Pinpoint the cell where the given text exists, returning its [x, y] midpoint coordinate. 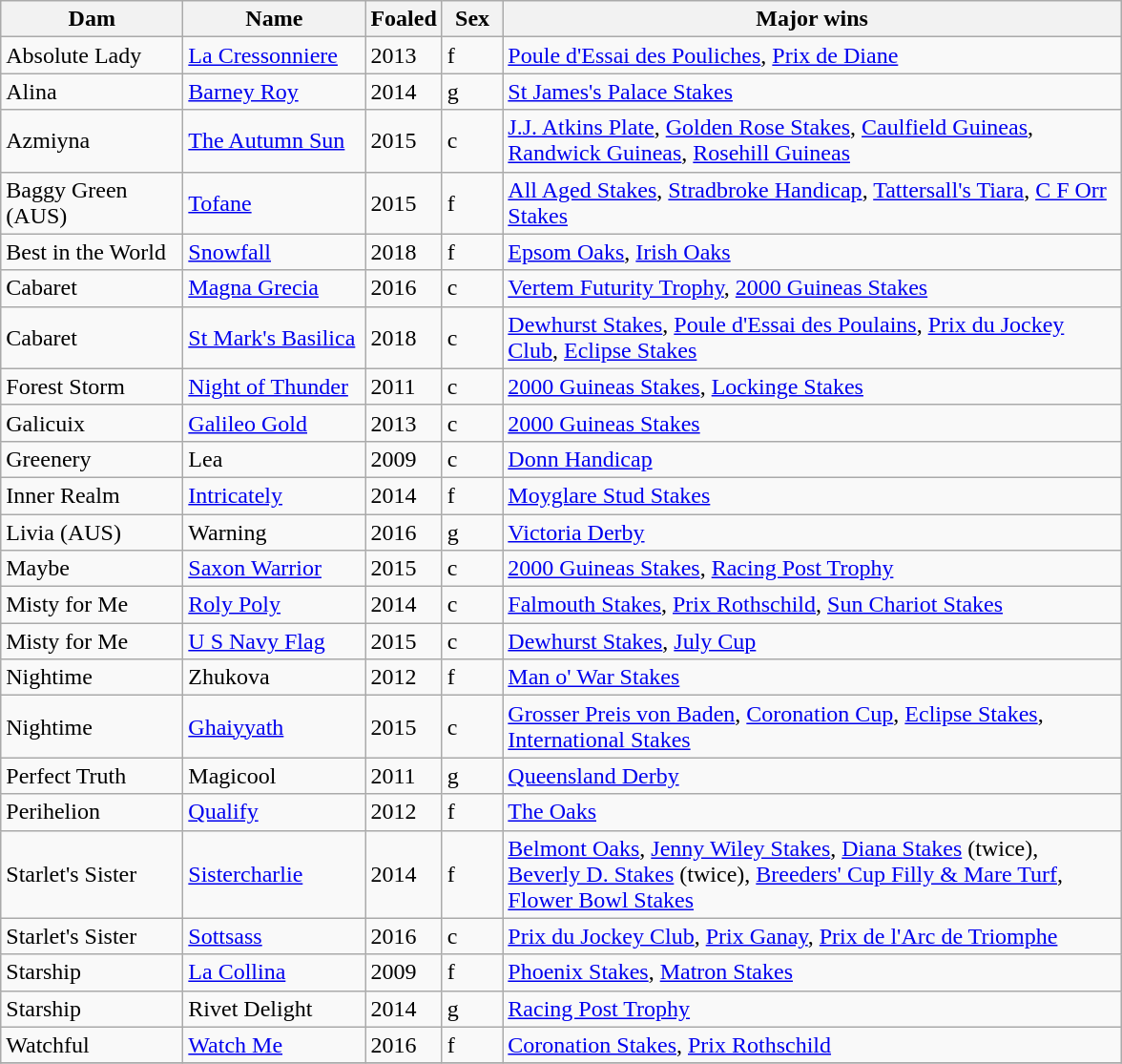
The Oaks [813, 812]
Sistercharlie [275, 874]
Qualify [275, 812]
Snowfall [275, 252]
Phoenix Stakes, Matron Stakes [813, 972]
2000 Guineas Stakes, Lockinge Stakes [813, 386]
Dewhurst Stakes, July Cup [813, 641]
All Aged Stakes, Stradbroke Handicap, Tattersall's Tiara, C F Orr Stakes [813, 202]
Galicuix [92, 423]
La Collina [275, 972]
Ghaiyyath [275, 727]
Intricately [275, 495]
Belmont Oaks, Jenny Wiley Stakes, Diana Stakes (twice), Beverly D. Stakes (twice), Breeders' Cup Filly & Mare Turf, Flower Bowl Stakes [813, 874]
Magicool [275, 776]
St James's Palace Stakes [813, 92]
Falmouth Stakes, Prix Rothschild, Sun Chariot Stakes [813, 605]
Prix du Jockey Club, Prix Ganay, Prix de l'Arc de Triomphe [813, 936]
Zhukova [275, 678]
La Cressonniere [275, 55]
Donn Handicap [813, 459]
Maybe [92, 569]
Magna Grecia [275, 288]
Name [275, 19]
Dam [92, 19]
Victoria Derby [813, 532]
Perihelion [92, 812]
Foaled [404, 19]
Rivet Delight [275, 1009]
Baggy Green (AUS) [92, 202]
Vertem Futurity Trophy, 2000 Guineas Stakes [813, 288]
Racing Post Trophy [813, 1009]
Major wins [813, 19]
Barney Roy [275, 92]
Galileo Gold [275, 423]
Warning [275, 532]
Dewhurst Stakes, Poule d'Essai des Poulains, Prix du Jockey Club, Eclipse Stakes [813, 338]
Moyglare Stud Stakes [813, 495]
Alina [92, 92]
Sex [472, 19]
Tofane [275, 202]
Night of Thunder [275, 386]
Man o' War Stakes [813, 678]
Absolute Lady [92, 55]
Epsom Oaks, Irish Oaks [813, 252]
St Mark's Basilica [275, 338]
Watchful [92, 1045]
Lea [275, 459]
Saxon Warrior [275, 569]
Best in the World [92, 252]
Queensland Derby [813, 776]
Livia (AUS) [92, 532]
Inner Realm [92, 495]
J.J. Atkins Plate, Golden Rose Stakes, Caulfield Guineas, Randwick Guineas, Rosehill Guineas [813, 141]
Watch Me [275, 1045]
Poule d'Essai des Pouliches, Prix de Diane [813, 55]
Greenery [92, 459]
Coronation Stakes, Prix Rothschild [813, 1045]
Sottsass [275, 936]
2000 Guineas Stakes [813, 423]
2000 Guineas Stakes, Racing Post Trophy [813, 569]
Azmiyna [92, 141]
Roly Poly [275, 605]
U S Navy Flag [275, 641]
The Autumn Sun [275, 141]
Forest Storm [92, 386]
Perfect Truth [92, 776]
Grosser Preis von Baden, Coronation Cup, Eclipse Stakes, International Stakes [813, 727]
